For the text-containing cell, return its midpoint in (x, y) coordinate format. 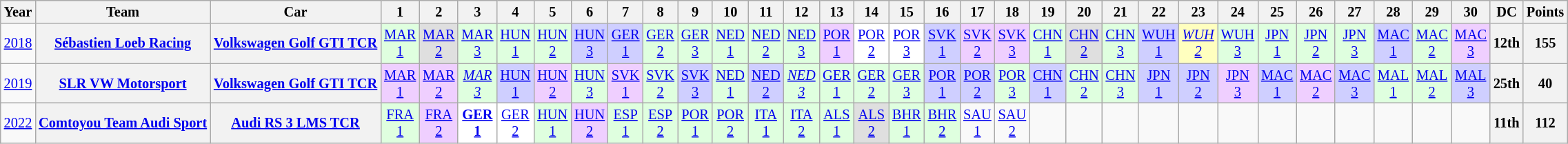
24 (1238, 12)
BHR2 (943, 123)
13 (836, 12)
Car (295, 12)
BHR1 (907, 123)
SAU1 (977, 123)
19 (1048, 12)
12 (802, 12)
7 (625, 12)
17 (977, 12)
Year (18, 12)
ESP1 (625, 123)
SAU2 (1012, 123)
27 (1354, 12)
ITA2 (802, 123)
WUH3 (1238, 43)
20 (1084, 12)
6 (590, 12)
26 (1316, 12)
ALS2 (872, 123)
16 (943, 12)
Team (123, 12)
28 (1393, 12)
29 (1432, 12)
MAL3 (1471, 83)
SLR VW Motorsport (123, 83)
MAL2 (1432, 83)
5 (552, 12)
ALS1 (836, 123)
112 (1545, 123)
FRA1 (400, 123)
2018 (18, 43)
14 (872, 12)
9 (695, 12)
DC (1507, 12)
30 (1471, 12)
2022 (18, 123)
MAL1 (1393, 83)
25th (1507, 83)
40 (1545, 83)
21 (1121, 12)
Comtoyou Team Audi Sport (123, 123)
22 (1158, 12)
18 (1012, 12)
12th (1507, 43)
1 (400, 12)
25 (1277, 12)
155 (1545, 43)
2 (439, 12)
15 (907, 12)
10 (730, 12)
11th (1507, 123)
WUH2 (1198, 43)
4 (515, 12)
3 (477, 12)
2019 (18, 83)
FRA2 (439, 123)
Audi RS 3 LMS TCR (295, 123)
ITA1 (766, 123)
WUH1 (1158, 43)
11 (766, 12)
Sébastien Loeb Racing (123, 43)
Points (1545, 12)
ESP2 (660, 123)
8 (660, 12)
23 (1198, 12)
